Detect which cell encompasses the target text, then output its (x, y) center coordinate. 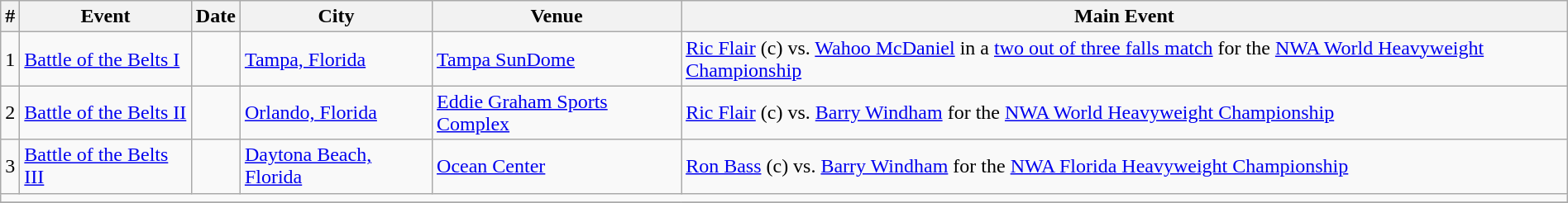
2 (10, 112)
1 (10, 59)
Tampa, Florida (336, 59)
Tampa SunDome (557, 59)
Ric Flair (c) vs. Barry Windham for the NWA World Heavyweight Championship (1125, 112)
Date (215, 17)
Venue (557, 17)
Event (106, 17)
Battle of the Belts I (106, 59)
Main Event (1125, 17)
Orlando, Florida (336, 112)
Ric Flair (c) vs. Wahoo McDaniel in a two out of three falls match for the NWA World Heavyweight Championship (1125, 59)
Ocean Center (557, 167)
City (336, 17)
Ron Bass (c) vs. Barry Windham for the NWA Florida Heavyweight Championship (1125, 167)
Battle of the Belts III (106, 167)
Daytona Beach, Florida (336, 167)
3 (10, 167)
Battle of the Belts II (106, 112)
# (10, 17)
Eddie Graham Sports Complex (557, 112)
